Locate the cell with the specified text and output its [X, Y] center coordinate. 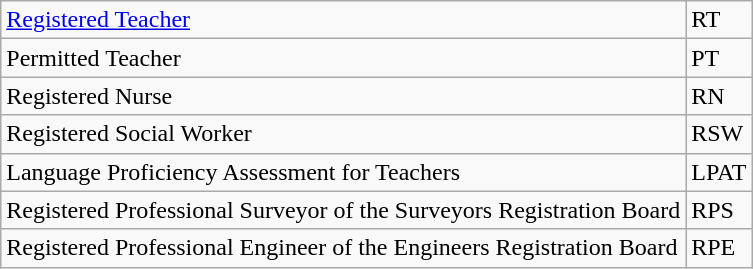
Permitted Teacher [344, 58]
Registered Teacher [344, 20]
Language Proficiency Assessment for Teachers [344, 172]
RPS [719, 210]
RPE [719, 248]
RSW [719, 134]
RT [719, 20]
Registered Professional Engineer of the Engineers Registration Board [344, 248]
RN [719, 96]
LPAT [719, 172]
Registered Nurse [344, 96]
Registered Social Worker [344, 134]
Registered Professional Surveyor of the Surveyors Registration Board [344, 210]
PT [719, 58]
